Detect which cell encompasses the target text, then output its (x, y) center coordinate. 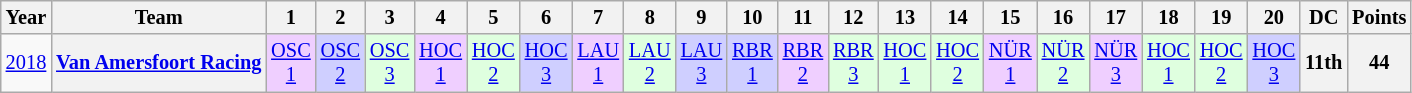
19 (1222, 17)
DC (1324, 17)
OSC1 (290, 63)
8 (650, 17)
3 (390, 17)
17 (1116, 17)
LAU2 (650, 63)
NÜR2 (1064, 63)
13 (906, 17)
Year (26, 17)
RBR3 (853, 63)
9 (702, 17)
LAU1 (598, 63)
RBR2 (803, 63)
10 (752, 17)
2018 (26, 63)
18 (1168, 17)
11 (803, 17)
15 (1010, 17)
1 (290, 17)
11th (1324, 63)
5 (494, 17)
4 (440, 17)
Points (1379, 17)
7 (598, 17)
14 (958, 17)
RBR1 (752, 63)
12 (853, 17)
16 (1064, 17)
OSC3 (390, 63)
LAU3 (702, 63)
20 (1274, 17)
NÜR3 (1116, 63)
2 (340, 17)
Van Amersfoort Racing (158, 63)
6 (546, 17)
NÜR1 (1010, 63)
OSC2 (340, 63)
44 (1379, 63)
Team (158, 17)
